Scan for the cell matching the given text and deliver its [X, Y] coordinate at center. 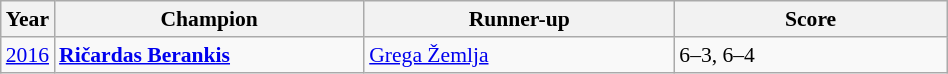
Score [810, 19]
Grega Žemlja [519, 55]
Runner-up [519, 19]
6–3, 6–4 [810, 55]
Ričardas Berankis [209, 55]
Year [28, 19]
2016 [28, 55]
Champion [209, 19]
